Capture the cell that displays the provided text and extract its [X, Y] central coordinate. 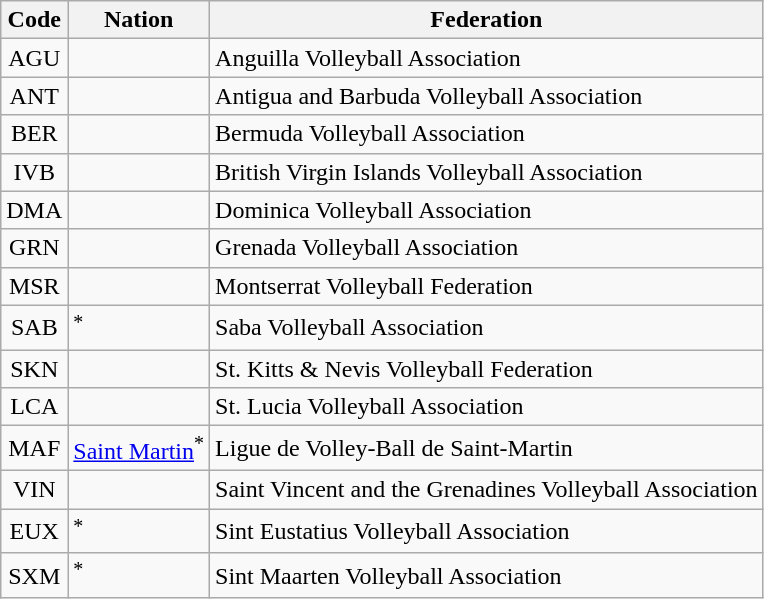
ANT [34, 96]
Anguilla Volleyball Association [487, 58]
GRN [34, 248]
IVB [34, 172]
Sint Eustatius Volleyball Association [487, 532]
Antigua and Barbuda Volleyball Association [487, 96]
DMA [34, 210]
Grenada Volleyball Association [487, 248]
British Virgin Islands Volleyball Association [487, 172]
Montserrat Volleyball Federation [487, 286]
Nation [139, 20]
MAF [34, 448]
Saint Martin* [139, 448]
Federation [487, 20]
VIN [34, 489]
Saba Volleyball Association [487, 328]
Bermuda Volleyball Association [487, 134]
Ligue de Volley-Ball de Saint-Martin [487, 448]
SKN [34, 369]
Dominica Volleyball Association [487, 210]
EUX [34, 532]
AGU [34, 58]
St. Lucia Volleyball Association [487, 407]
MSR [34, 286]
BER [34, 134]
Code [34, 20]
Saint Vincent and the Grenadines Volleyball Association [487, 489]
Sint Maarten Volleyball Association [487, 576]
St. Kitts & Nevis Volleyball Federation [487, 369]
LCA [34, 407]
SXM [34, 576]
SAB [34, 328]
